Return the (x, y) coordinate for the center point of the cell that contains the specified text.  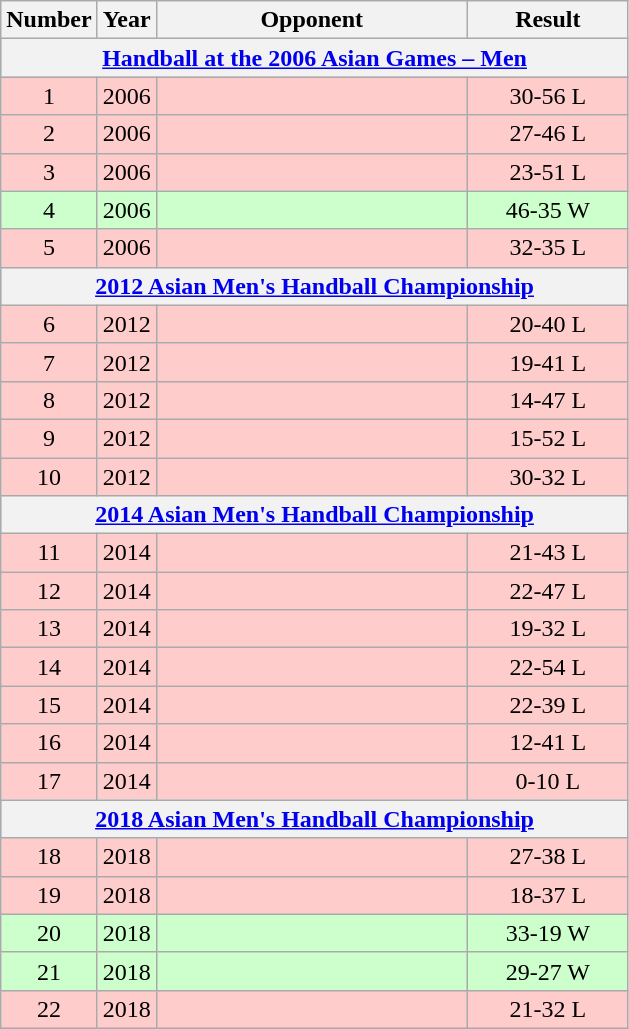
15 (49, 705)
Result (548, 20)
29-27 W (548, 971)
21-32 L (548, 1009)
14-47 L (548, 400)
2012 Asian Men's Handball Championship (315, 286)
19-32 L (548, 629)
5 (49, 248)
13 (49, 629)
11 (49, 553)
33-19 W (548, 933)
30-32 L (548, 477)
30-56 L (548, 96)
Number (49, 20)
14 (49, 667)
27-38 L (548, 857)
10 (49, 477)
22-39 L (548, 705)
22 (49, 1009)
17 (49, 781)
22-47 L (548, 591)
12-41 L (548, 743)
20 (49, 933)
2 (49, 134)
19 (49, 895)
Year (126, 20)
0-10 L (548, 781)
Opponent (312, 20)
18-37 L (548, 895)
8 (49, 400)
2014 Asian Men's Handball Championship (315, 515)
21-43 L (548, 553)
15-52 L (548, 438)
2018 Asian Men's Handball Championship (315, 819)
4 (49, 210)
1 (49, 96)
7 (49, 362)
20-40 L (548, 324)
32-35 L (548, 248)
23-51 L (548, 172)
16 (49, 743)
Handball at the 2006 Asian Games – Men (315, 58)
18 (49, 857)
21 (49, 971)
19-41 L (548, 362)
9 (49, 438)
12 (49, 591)
6 (49, 324)
3 (49, 172)
46-35 W (548, 210)
27-46 L (548, 134)
22-54 L (548, 667)
